Identify which cell holds the provided text, then report its [X, Y] central coordinate. 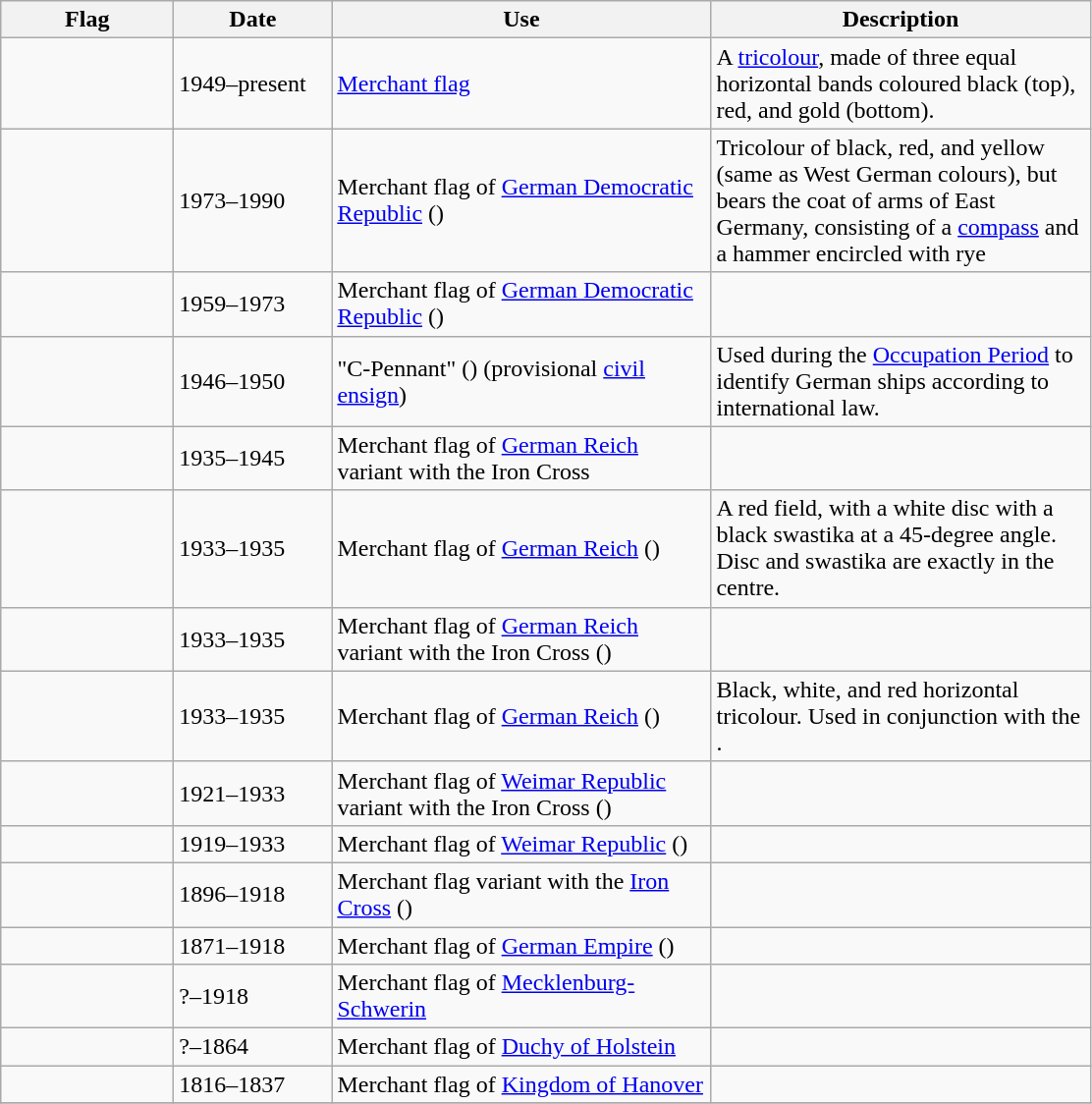
Flag [87, 20]
"C-Pennant" () (provisional civil ensign) [521, 381]
1871–1918 [253, 946]
Merchant flag [521, 83]
?–1864 [253, 1047]
1919–1933 [253, 844]
1959–1973 [253, 304]
Merchant flag of German Reich variant with the Iron Cross [521, 458]
Merchant flag of Kingdom of Hanover [521, 1084]
Merchant flag of Weimar Republic variant with the Iron Cross () [521, 794]
A red field, with a white disc with a black swastika at a 45-degree angle. Disc and swastika are exactly in the centre. [901, 548]
Black, white, and red horizontal tricolour. Used in conjunction with the . [901, 716]
?–1918 [253, 996]
A tricolour, made of three equal horizontal bands coloured black (top), red, and gold (bottom). [901, 83]
1816–1837 [253, 1084]
Used during the Occupation Period to identify German ships according to international law. [901, 381]
Merchant flag of Mecklenburg-Schwerin [521, 996]
Description [901, 20]
1973–1990 [253, 200]
1896–1918 [253, 894]
Merchant flag variant with the Iron Cross () [521, 894]
1946–1950 [253, 381]
Merchant flag of Weimar Republic () [521, 844]
Use [521, 20]
Date [253, 20]
Merchant flag of German Reich variant with the Iron Cross () [521, 638]
Merchant flag of German Empire () [521, 946]
1921–1933 [253, 794]
Merchant flag of Duchy of Holstein [521, 1047]
1935–1945 [253, 458]
1949–present [253, 83]
